Locate the cell with the specified text and output its [x, y] center coordinate. 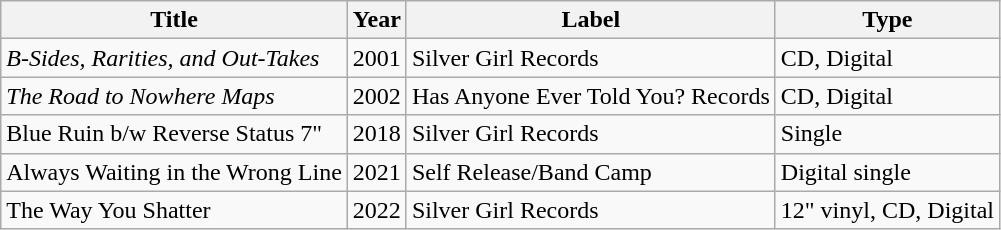
Single [887, 134]
2021 [376, 172]
Type [887, 20]
Digital single [887, 172]
2002 [376, 96]
Label [590, 20]
Self Release/Band Camp [590, 172]
2001 [376, 58]
12" vinyl, CD, Digital [887, 210]
Always Waiting in the Wrong Line [174, 172]
2018 [376, 134]
Year [376, 20]
The Road to Nowhere Maps [174, 96]
B-Sides, Rarities, and Out-Takes [174, 58]
Blue Ruin b/w Reverse Status 7" [174, 134]
Title [174, 20]
The Way You Shatter [174, 210]
Has Anyone Ever Told You? Records [590, 96]
2022 [376, 210]
